Search for the cell housing the specified text and yield its [x, y] center coordinate. 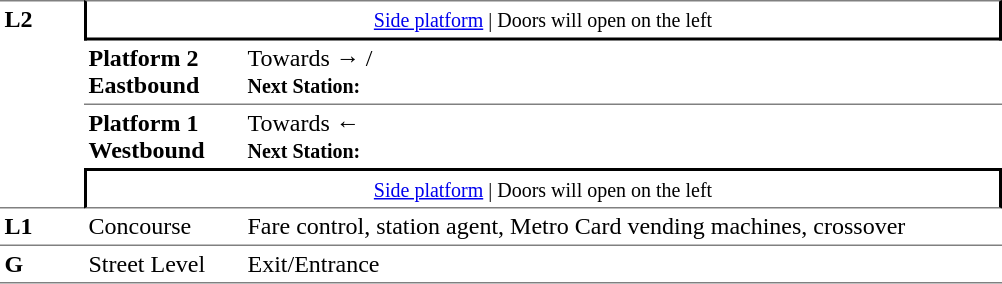
Street Level [164, 264]
L1 [42, 226]
G [42, 264]
Concourse [164, 226]
Platform 2Eastbound [164, 72]
Towards ← Next Station: [622, 136]
L2 [42, 104]
Platform 1Westbound [164, 136]
Exit/Entrance [622, 264]
Towards → / Next Station: [622, 72]
Fare control, station agent, Metro Card vending machines, crossover [622, 226]
